Search for the cell housing the specified text and yield its [X, Y] center coordinate. 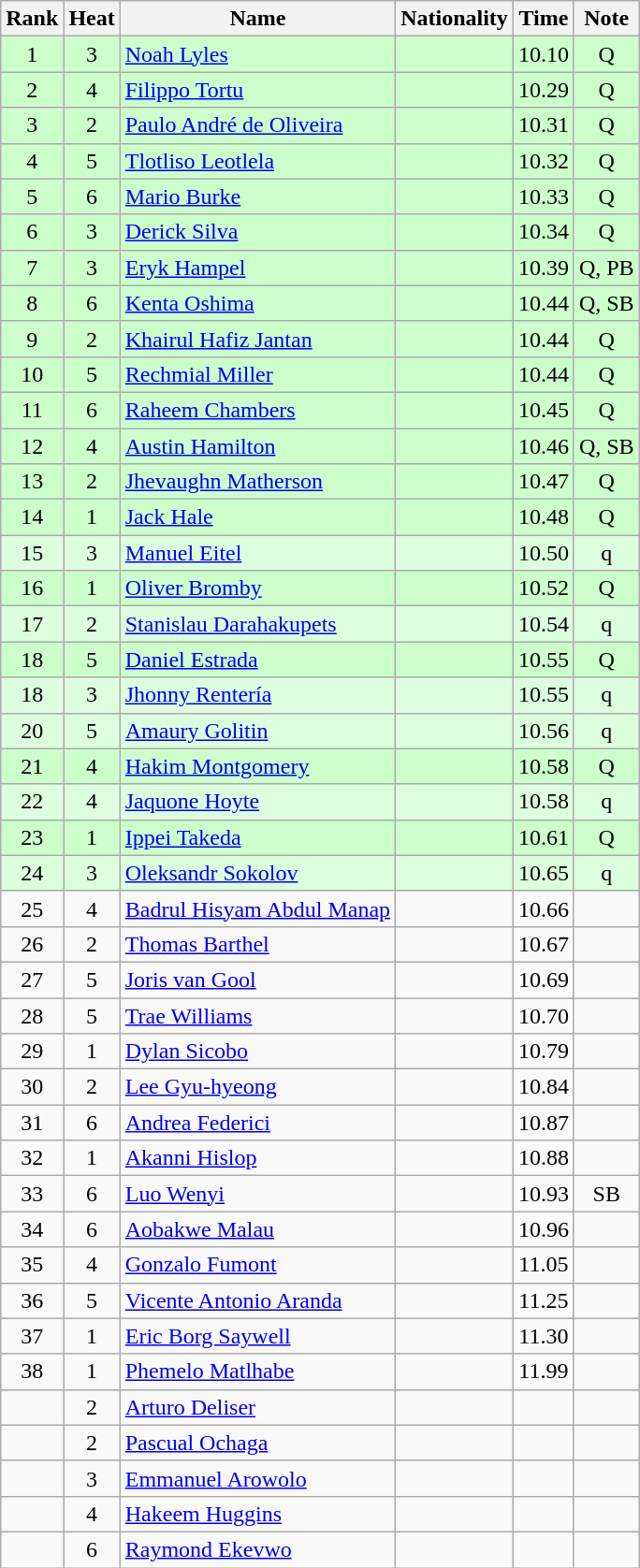
Manuel Eitel [257, 553]
7 [32, 268]
Aobakwe Malau [257, 1229]
Arturo Deliser [257, 1407]
Khairul Hafiz Jantan [257, 339]
Mario Burke [257, 196]
9 [32, 339]
15 [32, 553]
Andrea Federici [257, 1123]
11.99 [543, 1372]
Amaury Golitin [257, 731]
Jhonny Rentería [257, 695]
30 [32, 1087]
10.50 [543, 553]
Eric Borg Saywell [257, 1336]
Hakeem Huggins [257, 1514]
10.79 [543, 1052]
10.96 [543, 1229]
8 [32, 303]
10 [32, 374]
10.47 [543, 482]
10.45 [543, 410]
Stanislau Darahakupets [257, 624]
10.56 [543, 731]
10.10 [543, 54]
20 [32, 731]
27 [32, 980]
Trae Williams [257, 1015]
10.65 [543, 873]
11 [32, 410]
Kenta Oshima [257, 303]
Tlotliso Leotlela [257, 161]
Joris van Gool [257, 980]
10.67 [543, 944]
10.93 [543, 1194]
26 [32, 944]
10.66 [543, 908]
Luo Wenyi [257, 1194]
17 [32, 624]
Rank [32, 19]
33 [32, 1194]
Name [257, 19]
Paulo André de Oliveira [257, 125]
Vicente Antonio Aranda [257, 1300]
13 [32, 482]
14 [32, 517]
Akanni Hislop [257, 1158]
Q, PB [606, 268]
10.88 [543, 1158]
10.29 [543, 90]
Derick Silva [257, 232]
Hakim Montgomery [257, 766]
10.69 [543, 980]
10.84 [543, 1087]
Oliver Bromby [257, 588]
36 [32, 1300]
Time [543, 19]
10.61 [543, 837]
35 [32, 1265]
Filippo Tortu [257, 90]
32 [32, 1158]
16 [32, 588]
31 [32, 1123]
Gonzalo Fumont [257, 1265]
24 [32, 873]
37 [32, 1336]
Eryk Hampel [257, 268]
28 [32, 1015]
34 [32, 1229]
Pascual Ochaga [257, 1443]
22 [32, 802]
Emmanuel Arowolo [257, 1478]
Dylan Sicobo [257, 1052]
10.39 [543, 268]
Phemelo Matlhabe [257, 1372]
10.87 [543, 1123]
Nationality [455, 19]
10.70 [543, 1015]
Heat [92, 19]
25 [32, 908]
10.48 [543, 517]
10.46 [543, 446]
Raymond Ekevwo [257, 1549]
12 [32, 446]
SB [606, 1194]
Daniel Estrada [257, 660]
Lee Gyu-hyeong [257, 1087]
11.30 [543, 1336]
Austin Hamilton [257, 446]
Oleksandr Sokolov [257, 873]
23 [32, 837]
10.31 [543, 125]
Rechmial Miller [257, 374]
11.05 [543, 1265]
Raheem Chambers [257, 410]
29 [32, 1052]
Jaquone Hoyte [257, 802]
Jack Hale [257, 517]
Jhevaughn Matherson [257, 482]
11.25 [543, 1300]
10.33 [543, 196]
Thomas Barthel [257, 944]
21 [32, 766]
10.52 [543, 588]
Note [606, 19]
10.34 [543, 232]
10.32 [543, 161]
10.54 [543, 624]
38 [32, 1372]
Ippei Takeda [257, 837]
Badrul Hisyam Abdul Manap [257, 908]
Noah Lyles [257, 54]
